Provide the (X, Y) coordinate of the cell's center where the given text is located.  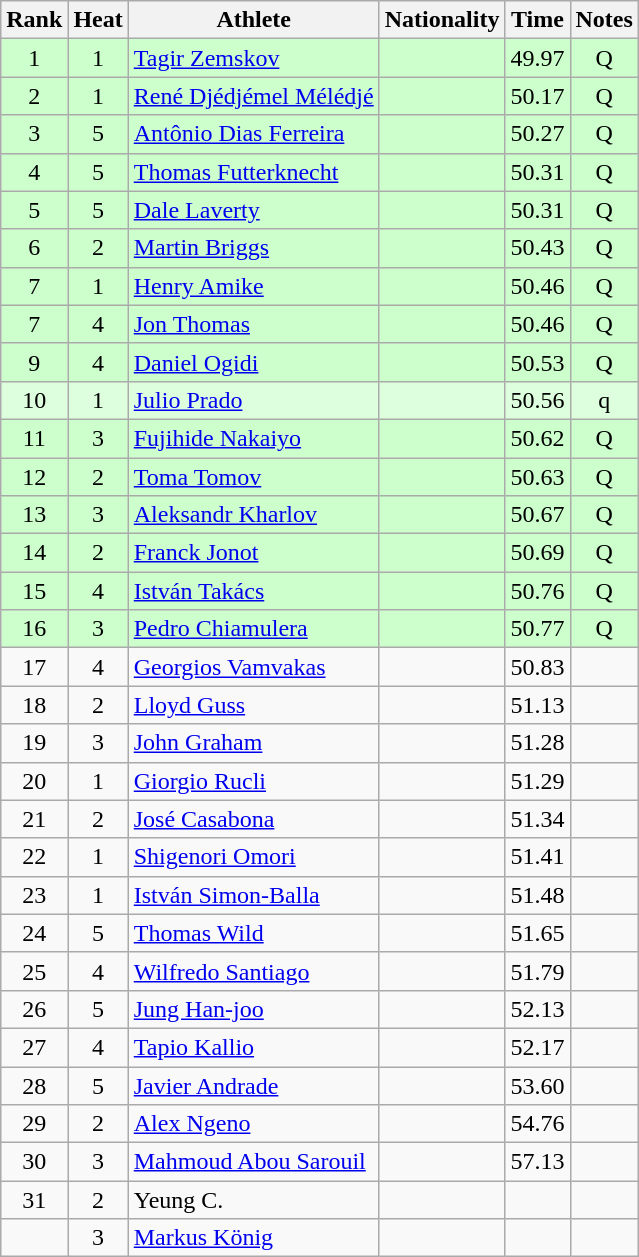
Yeung C. (254, 1200)
49.97 (538, 58)
31 (34, 1200)
20 (34, 781)
Tapio Kallio (254, 1047)
51.29 (538, 781)
Heat (98, 20)
q (604, 400)
Markus König (254, 1238)
50.83 (538, 667)
Alex Ngeno (254, 1124)
István Simon-Balla (254, 895)
Shigenori Omori (254, 857)
11 (34, 438)
Martin Briggs (254, 248)
Javier Andrade (254, 1085)
6 (34, 248)
Thomas Wild (254, 933)
Daniel Ogidi (254, 362)
Time (538, 20)
12 (34, 477)
23 (34, 895)
51.13 (538, 705)
53.60 (538, 1085)
John Graham (254, 743)
50.62 (538, 438)
51.34 (538, 819)
Toma Tomov (254, 477)
24 (34, 933)
54.76 (538, 1124)
Dale Laverty (254, 210)
José Casabona (254, 819)
Jung Han-joo (254, 1009)
50.43 (538, 248)
Aleksandr Kharlov (254, 515)
Georgios Vamvakas (254, 667)
26 (34, 1009)
Mahmoud Abou Sarouil (254, 1162)
18 (34, 705)
50.53 (538, 362)
Julio Prado (254, 400)
50.76 (538, 591)
14 (34, 553)
9 (34, 362)
50.56 (538, 400)
21 (34, 819)
52.13 (538, 1009)
Fujihide Nakaiyo (254, 438)
51.41 (538, 857)
Athlete (254, 20)
Notes (604, 20)
30 (34, 1162)
51.48 (538, 895)
Giorgio Rucli (254, 781)
Nationality (442, 20)
50.69 (538, 553)
17 (34, 667)
51.65 (538, 933)
25 (34, 971)
50.17 (538, 96)
Pedro Chiamulera (254, 629)
Jon Thomas (254, 324)
52.17 (538, 1047)
10 (34, 400)
29 (34, 1124)
22 (34, 857)
Tagir Zemskov (254, 58)
István Takács (254, 591)
51.28 (538, 743)
Wilfredo Santiago (254, 971)
50.67 (538, 515)
Henry Amike (254, 286)
16 (34, 629)
27 (34, 1047)
Lloyd Guss (254, 705)
50.63 (538, 477)
13 (34, 515)
51.79 (538, 971)
19 (34, 743)
René Djédjémel Mélédjé (254, 96)
50.77 (538, 629)
Franck Jonot (254, 553)
15 (34, 591)
28 (34, 1085)
57.13 (538, 1162)
Thomas Futterknecht (254, 172)
Antônio Dias Ferreira (254, 134)
Rank (34, 20)
50.27 (538, 134)
